Extract the [X, Y] coordinate from the center of the cell holding the provided text.  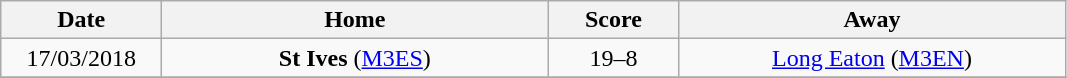
19–8 [614, 58]
Home [355, 20]
Date [82, 20]
Score [614, 20]
Long Eaton (M3EN) [872, 58]
17/03/2018 [82, 58]
St Ives (M3ES) [355, 58]
Away [872, 20]
